Identify which cell holds the provided text, then report its [x, y] central coordinate. 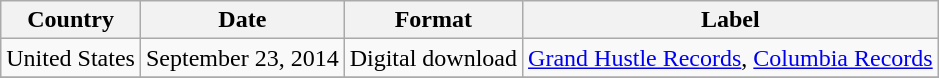
United States [71, 58]
Grand Hustle Records, Columbia Records [731, 58]
Label [731, 20]
Digital download [433, 58]
Date [242, 20]
September 23, 2014 [242, 58]
Country [71, 20]
Format [433, 20]
